From the cell containing the given text, extract its center point as [x, y] coordinate. 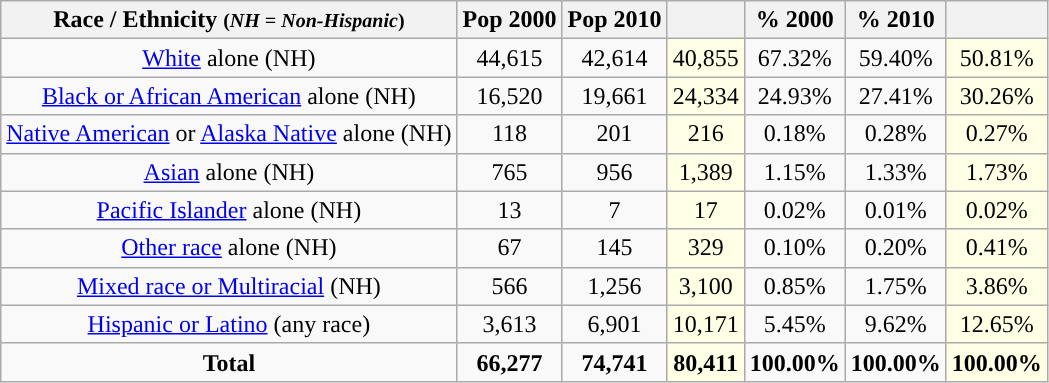
1,389 [706, 172]
Asian alone (NH) [229, 172]
42,614 [614, 58]
Hispanic or Latino (any race) [229, 324]
Pop 2010 [614, 20]
0.27% [996, 134]
24,334 [706, 96]
59.40% [896, 58]
Native American or Alaska Native alone (NH) [229, 134]
74,741 [614, 362]
1.33% [896, 172]
0.10% [794, 248]
765 [510, 172]
9.62% [896, 324]
0.20% [896, 248]
566 [510, 286]
White alone (NH) [229, 58]
44,615 [510, 58]
7 [614, 210]
16,520 [510, 96]
6,901 [614, 324]
1,256 [614, 286]
50.81% [996, 58]
0.28% [896, 134]
13 [510, 210]
Mixed race or Multiracial (NH) [229, 286]
19,661 [614, 96]
Race / Ethnicity (NH = Non-Hispanic) [229, 20]
118 [510, 134]
24.93% [794, 96]
5.45% [794, 324]
10,171 [706, 324]
66,277 [510, 362]
17 [706, 210]
80,411 [706, 362]
329 [706, 248]
1.75% [896, 286]
145 [614, 248]
Pacific Islander alone (NH) [229, 210]
67.32% [794, 58]
% 2010 [896, 20]
0.41% [996, 248]
Pop 2000 [510, 20]
3,613 [510, 324]
1.73% [996, 172]
Black or African American alone (NH) [229, 96]
201 [614, 134]
3,100 [706, 286]
0.18% [794, 134]
Total [229, 362]
1.15% [794, 172]
Other race alone (NH) [229, 248]
0.01% [896, 210]
216 [706, 134]
3.86% [996, 286]
40,855 [706, 58]
30.26% [996, 96]
27.41% [896, 96]
% 2000 [794, 20]
67 [510, 248]
12.65% [996, 324]
956 [614, 172]
0.85% [794, 286]
